Determine the [x, y] coordinate at the center of the cell enclosing the given text.  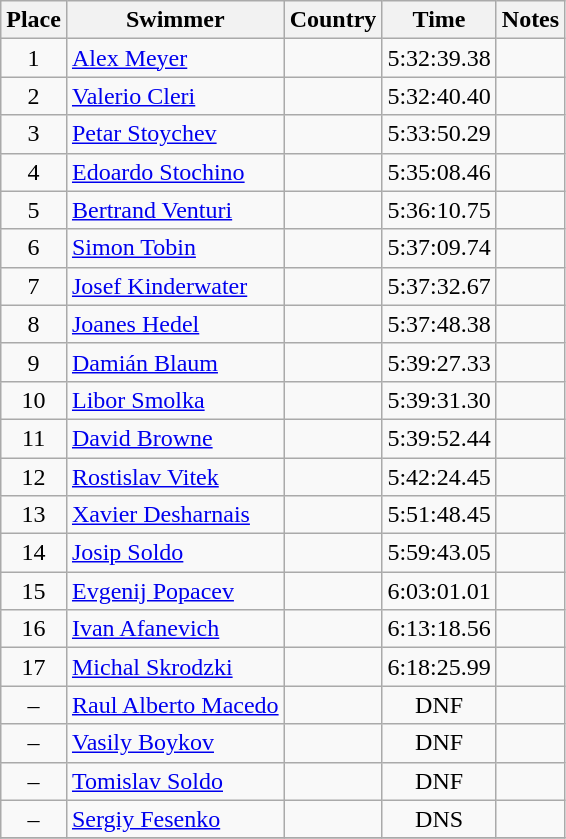
5:33:50.29 [439, 134]
Petar Stoychev [175, 134]
2 [34, 96]
Bertrand Venturi [175, 210]
Evgenij Popacev [175, 591]
Valerio Cleri [175, 96]
1 [34, 58]
Michal Skrodzki [175, 667]
6 [34, 248]
5 [34, 210]
12 [34, 477]
Swimmer [175, 20]
Josef Kinderwater [175, 286]
3 [34, 134]
5:59:43.05 [439, 553]
5:39:31.30 [439, 400]
11 [34, 438]
5:36:10.75 [439, 210]
14 [34, 553]
Josip Soldo [175, 553]
5:42:24.45 [439, 477]
DNS [439, 819]
7 [34, 286]
17 [34, 667]
Libor Smolka [175, 400]
Time [439, 20]
Vasily Boykov [175, 743]
4 [34, 172]
5:37:32.67 [439, 286]
6:13:18.56 [439, 629]
6:18:25.99 [439, 667]
13 [34, 515]
Country [333, 20]
5:35:08.46 [439, 172]
Alex Meyer [175, 58]
Ivan Afanevich [175, 629]
5:39:52.44 [439, 438]
Xavier Desharnais [175, 515]
5:51:48.45 [439, 515]
15 [34, 591]
8 [34, 324]
Rostislav Vitek [175, 477]
Tomislav Soldo [175, 781]
5:32:40.40 [439, 96]
Edoardo Stochino [175, 172]
Notes [530, 20]
10 [34, 400]
Simon Tobin [175, 248]
Place [34, 20]
16 [34, 629]
Sergiy Fesenko [175, 819]
5:37:09.74 [439, 248]
5:39:27.33 [439, 362]
5:32:39.38 [439, 58]
9 [34, 362]
David Browne [175, 438]
6:03:01.01 [439, 591]
Joanes Hedel [175, 324]
Raul Alberto Macedo [175, 705]
5:37:48.38 [439, 324]
Damián Blaum [175, 362]
